Output the (X, Y) coordinate of the center of the cell containing the given text.  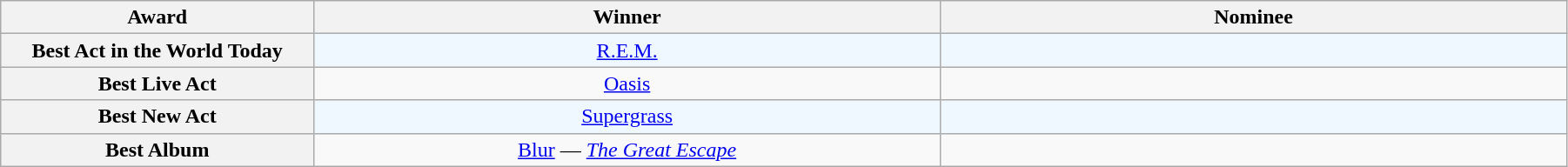
Best Album (157, 150)
R.E.M. (627, 50)
Blur — The Great Escape (627, 150)
Best Live Act (157, 83)
Nominee (1254, 17)
Winner (627, 17)
Supergrass (627, 117)
Best Act in the World Today (157, 50)
Oasis (627, 83)
Award (157, 17)
Best New Act (157, 117)
